Search for the cell housing the specified text and yield its (X, Y) center coordinate. 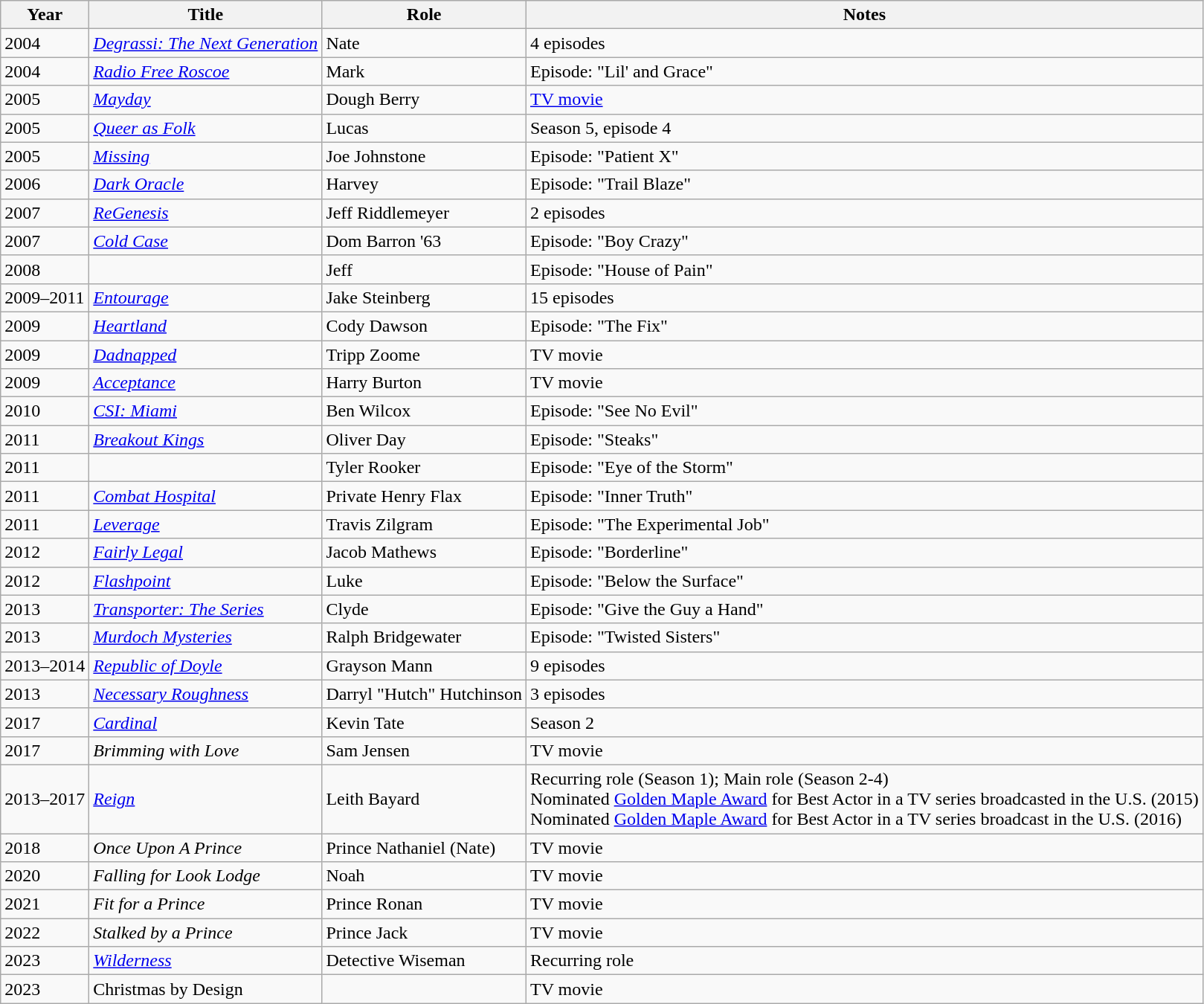
Brimming with Love (205, 750)
Entourage (205, 297)
4 episodes (864, 43)
Title (205, 15)
Cold Case (205, 241)
Episode: "House of Pain" (864, 269)
9 episodes (864, 666)
2010 (45, 411)
Combat Hospital (205, 496)
Episode: "The Fix" (864, 326)
2008 (45, 269)
Role (424, 15)
Prince Jack (424, 933)
Dadnapped (205, 355)
Grayson Mann (424, 666)
Wilderness (205, 961)
Degrassi: The Next Generation (205, 43)
Notes (864, 15)
Prince Nathaniel (Nate) (424, 847)
CSI: Miami (205, 411)
2021 (45, 904)
2006 (45, 184)
Stalked by a Prince (205, 933)
Episode: "Give the Guy a Hand" (864, 609)
Missing (205, 156)
Leith Bayard (424, 799)
Fit for a Prince (205, 904)
Necessary Roughness (205, 694)
Murdoch Mysteries (205, 637)
Episode: "Patient X" (864, 156)
Harvey (424, 184)
Episode: "The Experimental Job" (864, 524)
2013–2017 (45, 799)
Leverage (205, 524)
Transporter: The Series (205, 609)
Private Henry Flax (424, 496)
Episode: "Trail Blaze" (864, 184)
Season 5, episode 4 (864, 128)
Darryl "Hutch" Hutchinson (424, 694)
Cardinal (205, 722)
Episode: "Twisted Sisters" (864, 637)
Queer as Folk (205, 128)
3 episodes (864, 694)
Prince Ronan (424, 904)
Republic of Doyle (205, 666)
Mayday (205, 100)
Travis Zilgram (424, 524)
Dom Barron '63 (424, 241)
Oliver Day (424, 440)
Episode: "Inner Truth" (864, 496)
Ralph Bridgewater (424, 637)
Detective Wiseman (424, 961)
Episode: "Below the Surface" (864, 581)
Episode: "Lil' and Grace" (864, 71)
Breakout Kings (205, 440)
Jeff Riddlemeyer (424, 213)
Episode: "Steaks" (864, 440)
Lucas (424, 128)
Cody Dawson (424, 326)
Sam Jensen (424, 750)
Jeff (424, 269)
Nate (424, 43)
Episode: "Boy Crazy" (864, 241)
Reign (205, 799)
Ben Wilcox (424, 411)
Once Upon A Prince (205, 847)
2020 (45, 876)
Tripp Zoome (424, 355)
Joe Johnstone (424, 156)
ReGenesis (205, 213)
Harry Burton (424, 383)
2022 (45, 933)
Year (45, 15)
Kevin Tate (424, 722)
Tyler Rooker (424, 468)
Acceptance (205, 383)
Mark (424, 71)
Season 2 (864, 722)
2009–2011 (45, 297)
Recurring role (864, 961)
Jake Steinberg (424, 297)
Episode: "Eye of the Storm" (864, 468)
Christmas by Design (205, 989)
Heartland (205, 326)
Dough Berry (424, 100)
Episode: "Borderline" (864, 553)
Flashpoint (205, 581)
Jacob Mathews (424, 553)
2018 (45, 847)
Episode: "See No Evil" (864, 411)
Clyde (424, 609)
Dark Oracle (205, 184)
Fairly Legal (205, 553)
Noah (424, 876)
Luke (424, 581)
Radio Free Roscoe (205, 71)
2 episodes (864, 213)
Falling for Look Lodge (205, 876)
2013–2014 (45, 666)
15 episodes (864, 297)
